Scan for the cell matching the given text and deliver its (X, Y) coordinate at center. 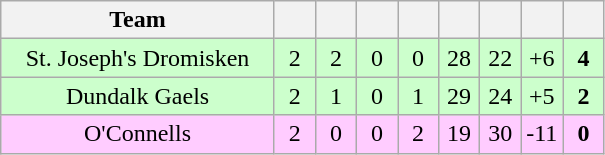
29 (460, 96)
O'Connells (138, 134)
4 (584, 58)
+6 (542, 58)
Dundalk Gaels (138, 96)
St. Joseph's Dromisken (138, 58)
+5 (542, 96)
19 (460, 134)
24 (500, 96)
30 (500, 134)
Team (138, 20)
22 (500, 58)
-11 (542, 134)
28 (460, 58)
